Return the (x, y) coordinate for the center point of the cell that contains the specified text.  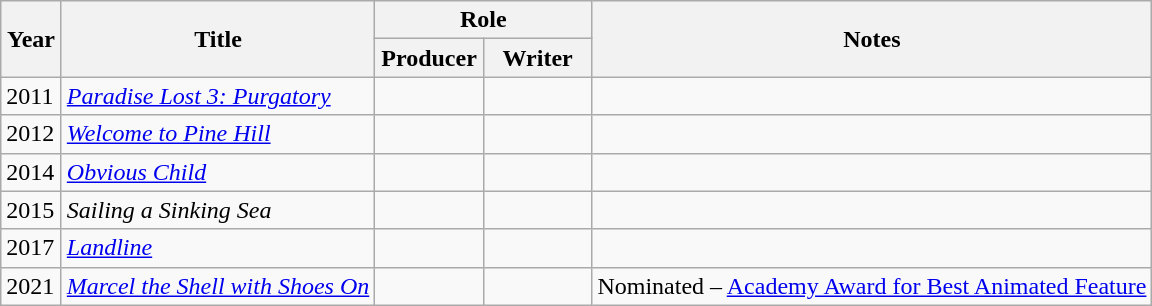
Marcel the Shell with Shoes On (218, 286)
2015 (32, 210)
Role (484, 20)
Paradise Lost 3: Purgatory (218, 96)
Title (218, 39)
2021 (32, 286)
2017 (32, 248)
Notes (872, 39)
Sailing a Sinking Sea (218, 210)
Nominated – Academy Award for Best Animated Feature (872, 286)
2012 (32, 134)
2014 (32, 172)
Writer (538, 58)
Welcome to Pine Hill (218, 134)
Year (32, 39)
2011 (32, 96)
Landline (218, 248)
Obvious Child (218, 172)
Producer (430, 58)
